Provide the [x, y] coordinate of the cell's center where the given text is located.  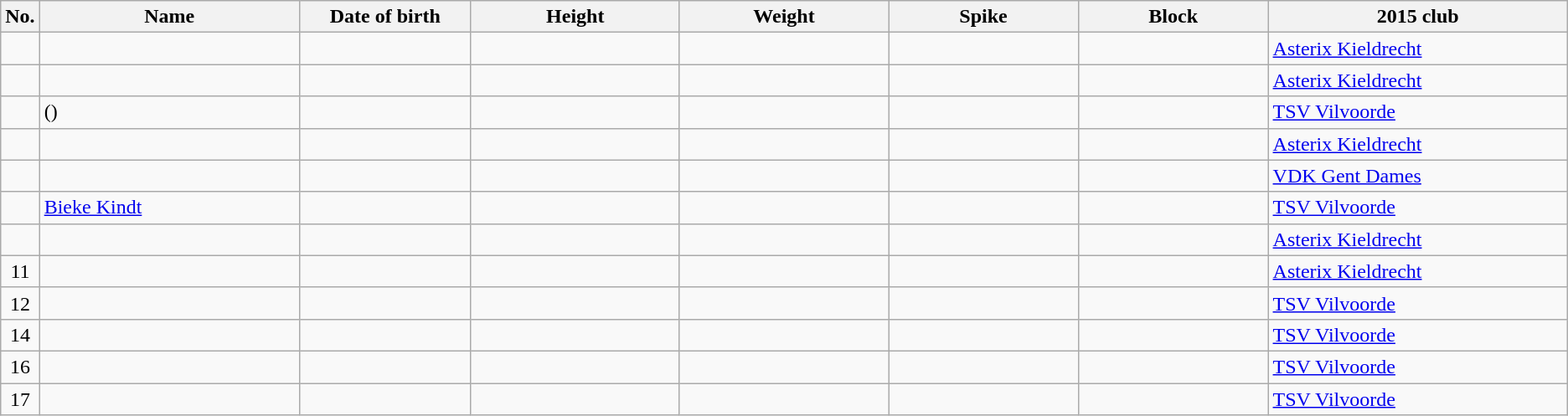
Bieke Kindt [169, 208]
VDK Gent Dames [1417, 176]
Name [169, 17]
Height [575, 17]
14 [20, 335]
16 [20, 367]
12 [20, 303]
Date of birth [385, 17]
Block [1173, 17]
11 [20, 271]
17 [20, 399]
() [169, 112]
Spike [983, 17]
Weight [784, 17]
2015 club [1417, 17]
No. [20, 17]
